Scan for the cell matching the given text and deliver its [x, y] coordinate at center. 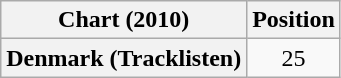
Position [294, 20]
Chart (2010) [124, 20]
Denmark (Tracklisten) [124, 58]
25 [294, 58]
